Return (X, Y) of the center of cell containing provided text 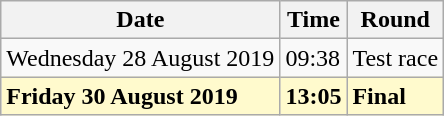
Wednesday 28 August 2019 (140, 58)
Test race (396, 58)
13:05 (314, 96)
Friday 30 August 2019 (140, 96)
09:38 (314, 58)
Time (314, 20)
Final (396, 96)
Round (396, 20)
Date (140, 20)
